Determine the [X, Y] coordinate at the center of the cell enclosing the given text.  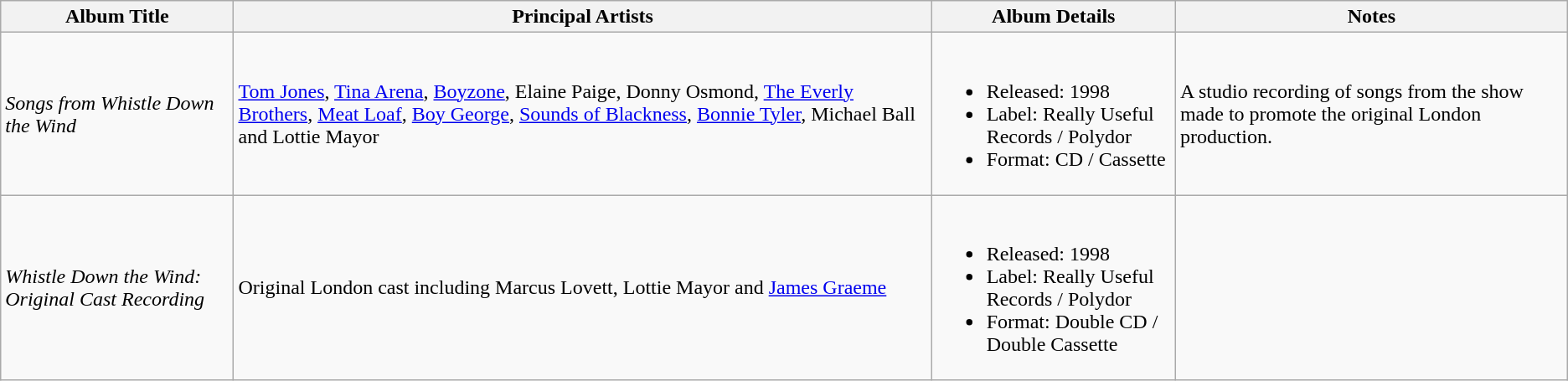
A studio recording of songs from the show made to promote the original London production. [1371, 114]
Songs from Whistle Down the Wind [117, 114]
Principal Artists [583, 17]
Original London cast including Marcus Lovett, Lottie Mayor and James Graeme [583, 288]
Released: 1998Label: Really Useful Records / PolydorFormat: CD / Cassette [1054, 114]
Album Details [1054, 17]
Album Title [117, 17]
Whistle Down the Wind: Original Cast Recording [117, 288]
Released: 1998Label: Really Useful Records / PolydorFormat: Double CD / Double Cassette [1054, 288]
Notes [1371, 17]
